From the cell containing the given text, extract its center point as (X, Y) coordinate. 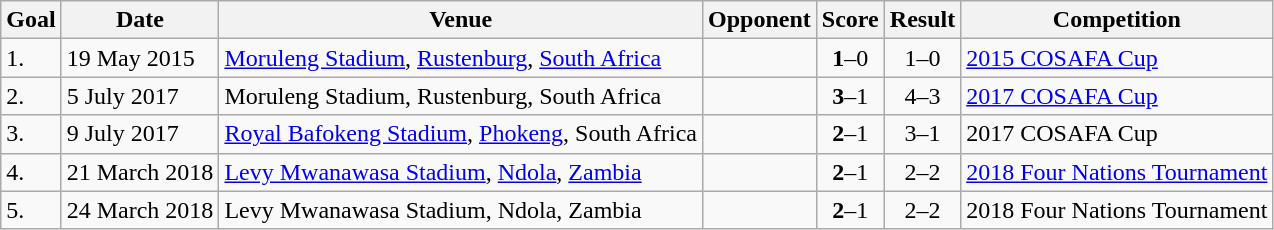
Result (922, 20)
Opponent (760, 20)
Royal Bafokeng Stadium, Phokeng, South Africa (461, 134)
4. (31, 172)
21 March 2018 (140, 172)
Venue (461, 20)
5 July 2017 (140, 96)
9 July 2017 (140, 134)
5. (31, 210)
4–3 (922, 96)
Competition (1117, 20)
3. (31, 134)
2015 COSAFA Cup (1117, 58)
1. (31, 58)
19 May 2015 (140, 58)
24 March 2018 (140, 210)
Date (140, 20)
2. (31, 96)
Goal (31, 20)
Score (850, 20)
